Search for the cell housing the specified text and yield its (X, Y) center coordinate. 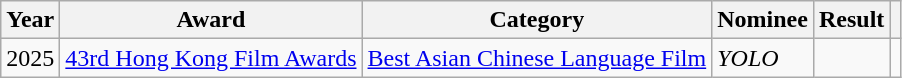
Nominee (763, 20)
Award (211, 20)
2025 (30, 58)
Year (30, 20)
YOLO (763, 58)
Result (851, 20)
Best Asian Chinese Language Film (537, 58)
43rd Hong Kong Film Awards (211, 58)
Category (537, 20)
